Provide the (x, y) coordinate of the cell's center where the given text is located.  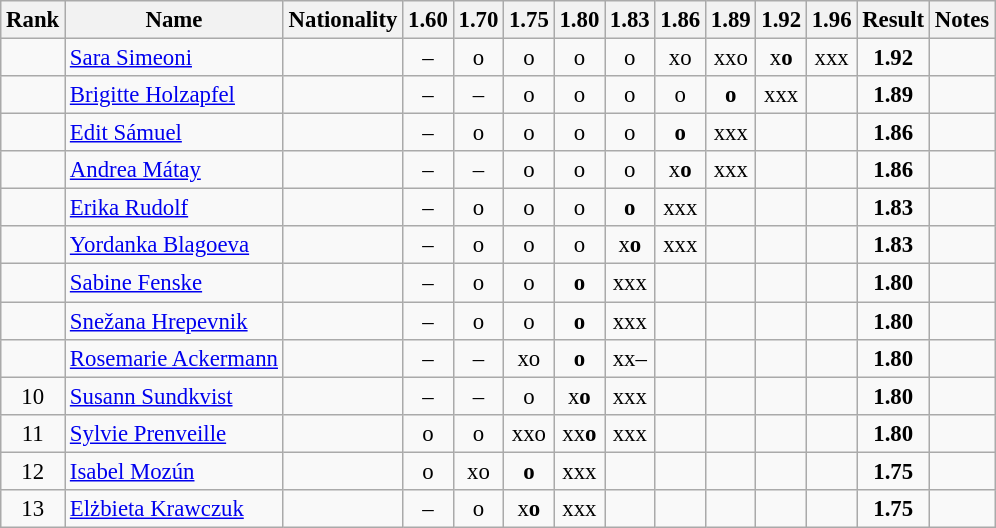
1.70 (478, 20)
Susann Sundkvist (174, 396)
Nationality (342, 20)
Sara Simeoni (174, 58)
Andrea Mátay (174, 170)
12 (33, 471)
Result (894, 20)
xx– (630, 358)
Notes (962, 20)
Isabel Mozún (174, 471)
Snežana Hrepevnik (174, 321)
11 (33, 433)
Edit Sámuel (174, 133)
Brigitte Holzapfel (174, 95)
Yordanka Blagoeva (174, 245)
Elżbieta Krawczuk (174, 509)
1.96 (831, 20)
Name (174, 20)
Erika Rudolf (174, 208)
Sabine Fenske (174, 283)
Rank (33, 20)
Sylvie Prenveille (174, 433)
1.60 (428, 20)
10 (33, 396)
Rosemarie Ackermann (174, 358)
13 (33, 509)
